Identify which cell holds the provided text, then report its [x, y] central coordinate. 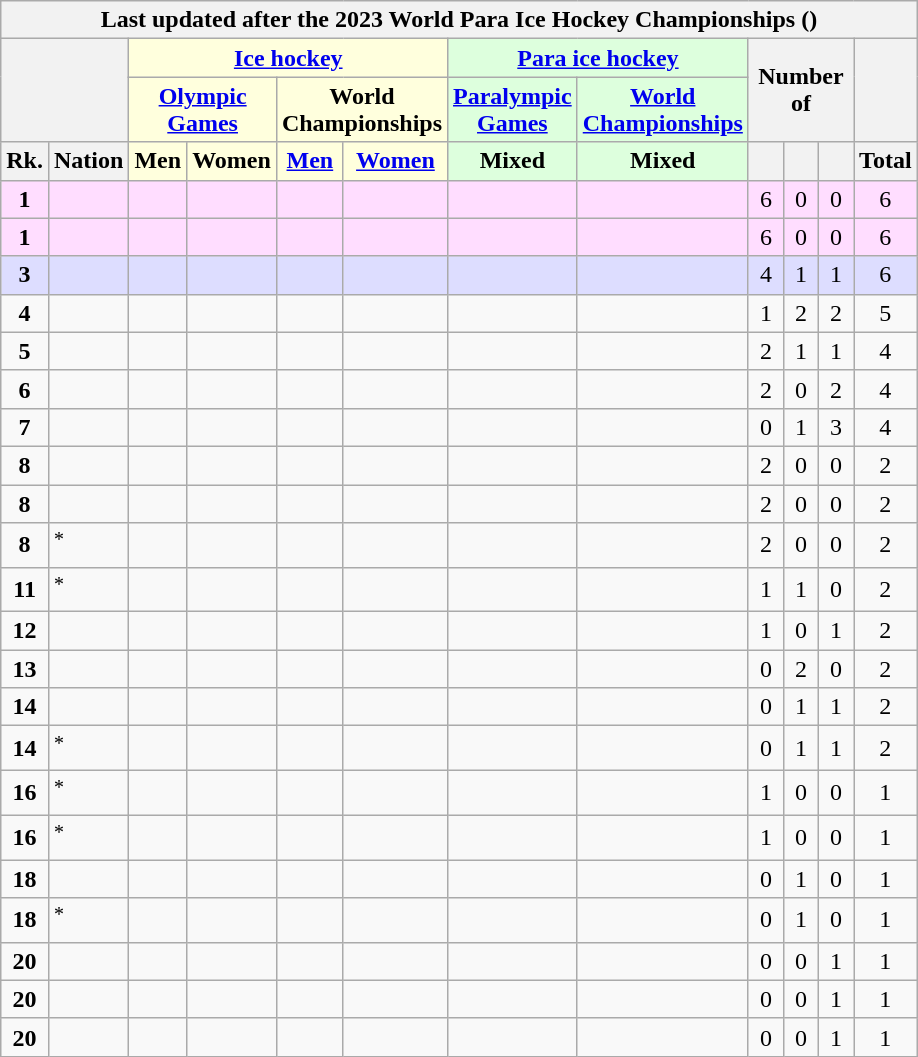
Ice hockey [288, 58]
Number of [800, 90]
11 [25, 590]
Total [886, 161]
Olympic Games [202, 110]
Last updated after the 2023 World Para Ice Hockey Championships () [459, 20]
12 [25, 631]
7 [25, 427]
Para ice hockey [598, 58]
13 [25, 669]
Nation [88, 161]
Rk. [25, 161]
Paralympic Games [513, 110]
